Identify which cell holds the provided text, then report its (x, y) central coordinate. 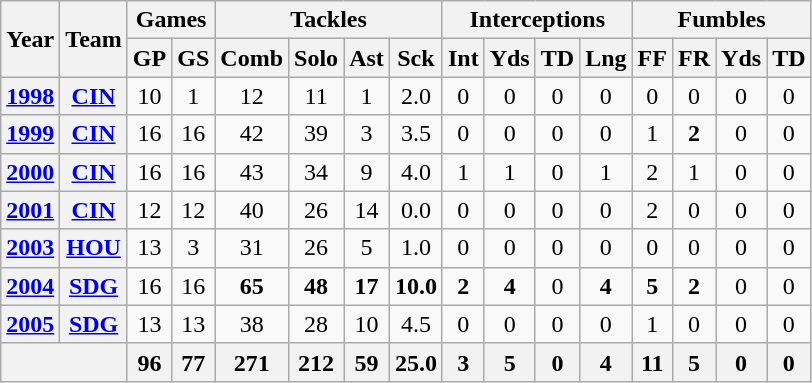
40 (252, 210)
4.0 (416, 172)
1998 (30, 96)
28 (316, 324)
9 (367, 172)
59 (367, 362)
0.0 (416, 210)
17 (367, 286)
2000 (30, 172)
43 (252, 172)
31 (252, 248)
Ast (367, 58)
39 (316, 134)
Solo (316, 58)
2005 (30, 324)
2.0 (416, 96)
Lng (606, 58)
Int (463, 58)
Team (94, 39)
FR (694, 58)
Comb (252, 58)
271 (252, 362)
Tackles (329, 20)
Sck (416, 58)
2004 (30, 286)
1999 (30, 134)
GP (149, 58)
34 (316, 172)
48 (316, 286)
2003 (30, 248)
2001 (30, 210)
Games (170, 20)
212 (316, 362)
42 (252, 134)
77 (194, 362)
3.5 (416, 134)
65 (252, 286)
Fumbles (722, 20)
HOU (94, 248)
Interceptions (537, 20)
GS (194, 58)
38 (252, 324)
4.5 (416, 324)
1.0 (416, 248)
10.0 (416, 286)
FF (652, 58)
96 (149, 362)
25.0 (416, 362)
Year (30, 39)
14 (367, 210)
